Determine the (X, Y) coordinate at the center of the cell enclosing the given text.  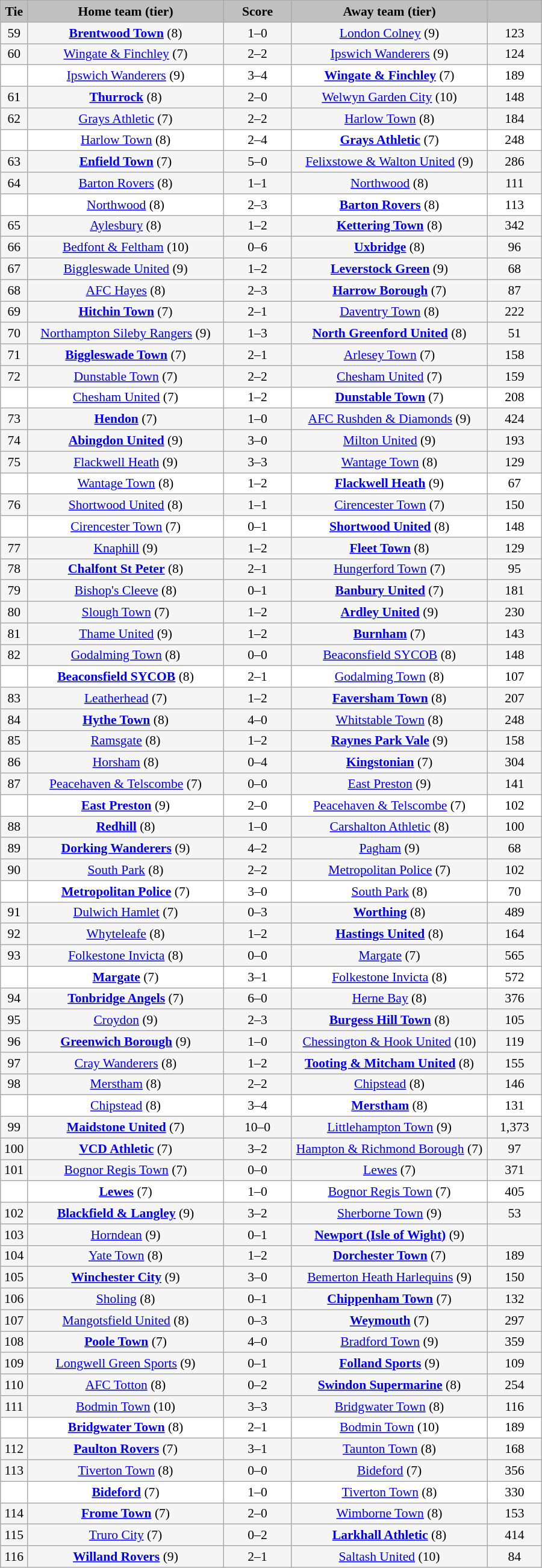
Welwyn Garden City (10) (390, 98)
356 (514, 1471)
424 (514, 419)
Sherborne Town (9) (390, 1213)
131 (514, 1106)
181 (514, 591)
208 (514, 398)
342 (514, 226)
2–4 (257, 140)
62 (14, 119)
Bemerton Heath Harlequins (9) (390, 1278)
81 (14, 634)
0–6 (257, 248)
69 (14, 312)
Brentwood Town (8) (126, 33)
79 (14, 591)
63 (14, 162)
Yate Town (8) (126, 1256)
76 (14, 505)
Truro City (7) (126, 1535)
99 (14, 1128)
Chessington & Hook United (10) (390, 1042)
108 (14, 1342)
Carshalton Athletic (8) (390, 827)
Raynes Park Vale (9) (390, 741)
Hythe Town (8) (126, 720)
Harrow Borough (7) (390, 290)
Slough Town (7) (126, 613)
Blackfield & Langley (9) (126, 1213)
Ardley United (9) (390, 613)
71 (14, 355)
Away team (tier) (390, 11)
Newport (Isle of Wight) (9) (390, 1235)
59 (14, 33)
Pagham (9) (390, 849)
Folland Sports (9) (390, 1364)
572 (514, 977)
Enfield Town (7) (126, 162)
Bradford Town (9) (390, 1342)
304 (514, 763)
Willand Rovers (9) (126, 1557)
Dorchester Town (7) (390, 1256)
Leatherhead (7) (126, 698)
489 (514, 913)
60 (14, 54)
Whitstable Town (8) (390, 720)
Kingstonian (7) (390, 763)
Uxbridge (8) (390, 248)
565 (514, 956)
159 (514, 376)
141 (514, 784)
Greenwich Borough (9) (126, 1042)
Biggleswade United (9) (126, 269)
Chippenham Town (7) (390, 1299)
115 (14, 1535)
North Greenford United (8) (390, 334)
10–0 (257, 1128)
Bishop's Cleeve (8) (126, 591)
4–2 (257, 849)
Faversham Town (8) (390, 698)
Herne Bay (8) (390, 999)
Ramsgate (8) (126, 741)
112 (14, 1449)
London Colney (9) (390, 33)
Croydon (9) (126, 1020)
Daventry Town (8) (390, 312)
193 (514, 441)
83 (14, 698)
86 (14, 763)
Frome Town (7) (126, 1514)
78 (14, 569)
286 (514, 162)
Banbury United (7) (390, 591)
405 (514, 1192)
89 (14, 849)
Milton United (9) (390, 441)
Longwell Green Sports (9) (126, 1364)
Cray Wanderers (8) (126, 1063)
330 (514, 1492)
Taunton Town (8) (390, 1449)
132 (514, 1299)
82 (14, 655)
73 (14, 419)
VCD Athletic (7) (126, 1149)
143 (514, 634)
Kettering Town (8) (390, 226)
Felixstowe & Walton United (9) (390, 162)
376 (514, 999)
80 (14, 613)
1–3 (257, 334)
Hendon (7) (126, 419)
61 (14, 98)
Northampton Sileby Rangers (9) (126, 334)
AFC Rushden & Diamonds (9) (390, 419)
AFC Totton (8) (126, 1385)
Mangotsfield United (8) (126, 1320)
168 (514, 1449)
Biggleswade Town (7) (126, 355)
Hitchin Town (7) (126, 312)
1,373 (514, 1128)
Weymouth (7) (390, 1320)
75 (14, 462)
Hampton & Richmond Borough (7) (390, 1149)
Knaphill (9) (126, 548)
101 (14, 1170)
Whyteleafe (8) (126, 934)
106 (14, 1299)
Tie (14, 11)
207 (514, 698)
Tooting & Mitcham United (8) (390, 1063)
119 (514, 1042)
Thurrock (8) (126, 98)
Horndean (9) (126, 1235)
64 (14, 183)
94 (14, 999)
114 (14, 1514)
53 (514, 1213)
104 (14, 1256)
Winchester City (9) (126, 1278)
66 (14, 248)
254 (514, 1385)
Arlesey Town (7) (390, 355)
90 (14, 870)
Larkhall Athletic (8) (390, 1535)
Poole Town (7) (126, 1342)
91 (14, 913)
Littlehampton Town (9) (390, 1128)
88 (14, 827)
Paulton Rovers (7) (126, 1449)
93 (14, 956)
Wimborne Town (8) (390, 1514)
155 (514, 1063)
77 (14, 548)
Burnham (7) (390, 634)
5–0 (257, 162)
Abingdon United (9) (126, 441)
Chalfont St Peter (8) (126, 569)
Home team (tier) (126, 11)
0–4 (257, 763)
Redhill (8) (126, 827)
Maidstone United (7) (126, 1128)
184 (514, 119)
371 (514, 1170)
Horsham (8) (126, 763)
72 (14, 376)
153 (514, 1514)
123 (514, 33)
Burgess Hill Town (8) (390, 1020)
Thame United (9) (126, 634)
Aylesbury (8) (126, 226)
Bedfont & Feltham (10) (126, 248)
359 (514, 1342)
Score (257, 11)
124 (514, 54)
Saltash United (10) (390, 1557)
AFC Hayes (8) (126, 290)
Swindon Supermarine (8) (390, 1385)
Tonbridge Angels (7) (126, 999)
230 (514, 613)
164 (514, 934)
Worthing (8) (390, 913)
74 (14, 441)
Dulwich Hamlet (7) (126, 913)
222 (514, 312)
Dorking Wanderers (9) (126, 849)
110 (14, 1385)
146 (514, 1084)
98 (14, 1084)
414 (514, 1535)
65 (14, 226)
6–0 (257, 999)
85 (14, 741)
Fleet Town (8) (390, 548)
297 (514, 1320)
Hastings United (8) (390, 934)
Leverstock Green (9) (390, 269)
Hungerford Town (7) (390, 569)
103 (14, 1235)
Sholing (8) (126, 1299)
92 (14, 934)
51 (514, 334)
